For the text-containing cell, return its midpoint in (X, Y) coordinate format. 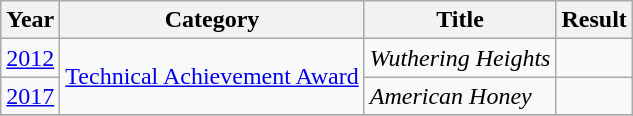
American Honey (460, 96)
Year (30, 20)
Title (460, 20)
Result (594, 20)
2017 (30, 96)
Category (212, 20)
2012 (30, 58)
Technical Achievement Award (212, 77)
Wuthering Heights (460, 58)
